For the text-containing cell, return its midpoint in (x, y) coordinate format. 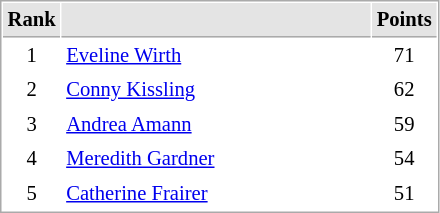
Conny Kissling (216, 90)
3 (32, 124)
59 (404, 124)
62 (404, 90)
51 (404, 194)
Catherine Frairer (216, 194)
Meredith Gardner (216, 158)
2 (32, 90)
54 (404, 158)
4 (32, 158)
71 (404, 56)
Eveline Wirth (216, 56)
5 (32, 194)
Rank (32, 20)
1 (32, 56)
Points (404, 20)
Andrea Amann (216, 124)
